Output the (x, y) coordinate of the center of the cell containing the given text.  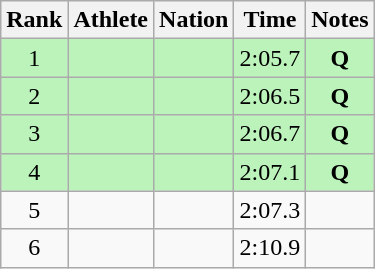
5 (34, 210)
2:05.7 (270, 58)
Rank (34, 20)
Time (270, 20)
2:07.1 (270, 172)
1 (34, 58)
4 (34, 172)
Nation (194, 20)
Notes (340, 20)
2:06.7 (270, 134)
2:06.5 (270, 96)
Athlete (111, 20)
6 (34, 248)
2 (34, 96)
3 (34, 134)
2:10.9 (270, 248)
2:07.3 (270, 210)
